Identify which cell holds the provided text, then report its [x, y] central coordinate. 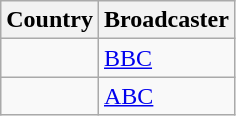
ABC [166, 96]
Country [50, 20]
Broadcaster [166, 20]
BBC [166, 58]
